Extract the (x, y) coordinate from the center of the cell holding the provided text.  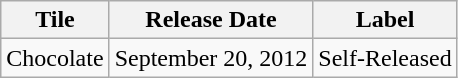
Release Date (211, 20)
Chocolate (55, 58)
Label (385, 20)
Tile (55, 20)
Self-Released (385, 58)
September 20, 2012 (211, 58)
